Return the [x, y] coordinate for the center point of the cell that contains the specified text.  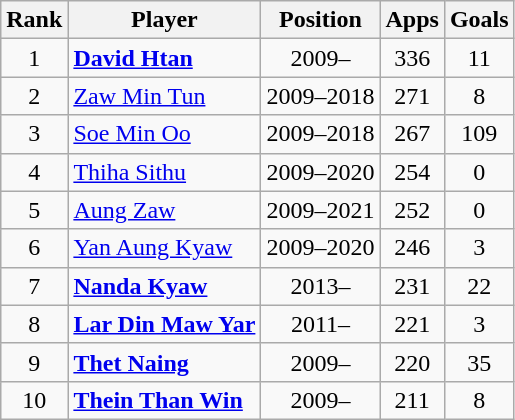
5 [34, 210]
Thiha Sithu [164, 172]
Apps [412, 20]
221 [412, 324]
336 [412, 58]
6 [34, 248]
11 [479, 58]
Zaw Min Tun [164, 96]
Lar Din Maw Yar [164, 324]
2011– [320, 324]
231 [412, 286]
252 [412, 210]
Player [164, 20]
Nanda Kyaw [164, 286]
220 [412, 362]
1 [34, 58]
211 [412, 400]
35 [479, 362]
2013– [320, 286]
Goals [479, 20]
David Htan [164, 58]
7 [34, 286]
246 [412, 248]
271 [412, 96]
109 [479, 134]
9 [34, 362]
Thein Than Win [164, 400]
254 [412, 172]
22 [479, 286]
2009–2021 [320, 210]
Aung Zaw [164, 210]
Soe Min Oo [164, 134]
267 [412, 134]
Rank [34, 20]
4 [34, 172]
10 [34, 400]
Position [320, 20]
Thet Naing [164, 362]
2 [34, 96]
Yan Aung Kyaw [164, 248]
